Search for the cell housing the specified text and yield its [X, Y] center coordinate. 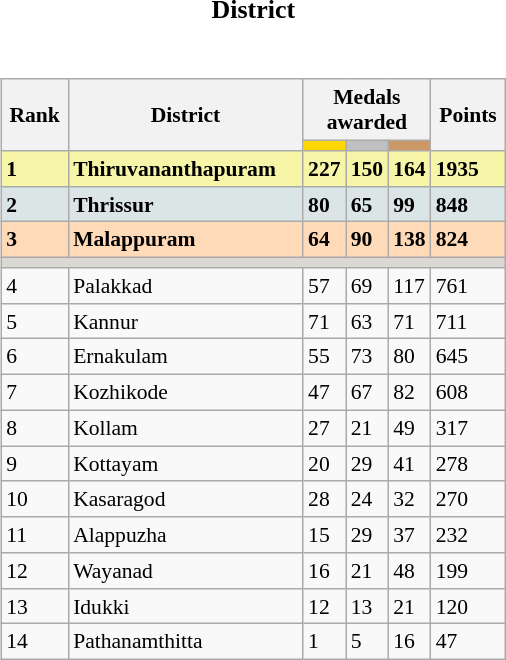
Ernakulam [186, 357]
8 [34, 428]
Points [468, 114]
199 [468, 571]
4 [34, 286]
99 [410, 204]
28 [324, 499]
82 [410, 392]
11 [34, 535]
63 [368, 321]
848 [468, 204]
15 [324, 535]
711 [468, 321]
Malappuram [186, 240]
57 [324, 286]
3 [34, 240]
65 [368, 204]
90 [368, 240]
64 [324, 240]
Rank [34, 114]
41 [410, 464]
227 [324, 169]
232 [468, 535]
Pathanamthitta [186, 642]
32 [410, 499]
37 [410, 535]
138 [410, 240]
20 [324, 464]
Medals awarded [367, 110]
7 [34, 392]
317 [468, 428]
Kollam [186, 428]
270 [468, 499]
Wayanad [186, 571]
Palakkad [186, 286]
55 [324, 357]
Alappuzha [186, 535]
9 [34, 464]
Kottayam [186, 464]
Kannur [186, 321]
48 [410, 571]
10 [34, 499]
608 [468, 392]
69 [368, 286]
14 [34, 642]
District [186, 114]
Thrissur [186, 204]
Kasaragod [186, 499]
Thiruvananthapuram [186, 169]
49 [410, 428]
1935 [468, 169]
24 [368, 499]
117 [410, 286]
278 [468, 464]
Idukki [186, 606]
2 [34, 204]
164 [410, 169]
6 [34, 357]
150 [368, 169]
824 [468, 240]
120 [468, 606]
Kozhikode [186, 392]
73 [368, 357]
67 [368, 392]
761 [468, 286]
645 [468, 357]
27 [324, 428]
